Search for the cell housing the specified text and yield its [x, y] center coordinate. 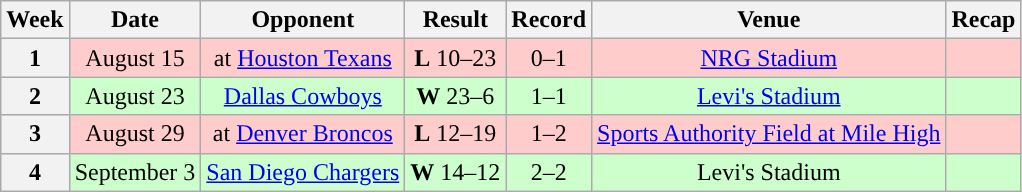
September 3 [135, 172]
at Houston Texans [303, 58]
Result [456, 20]
August 29 [135, 134]
August 15 [135, 58]
Opponent [303, 20]
2–2 [549, 172]
Recap [984, 20]
Date [135, 20]
2 [35, 96]
NRG Stadium [769, 58]
L 10–23 [456, 58]
Venue [769, 20]
Sports Authority Field at Mile High [769, 134]
1–1 [549, 96]
Week [35, 20]
L 12–19 [456, 134]
1 [35, 58]
0–1 [549, 58]
3 [35, 134]
1–2 [549, 134]
W 14–12 [456, 172]
4 [35, 172]
at Denver Broncos [303, 134]
August 23 [135, 96]
W 23–6 [456, 96]
San Diego Chargers [303, 172]
Record [549, 20]
Dallas Cowboys [303, 96]
